Detect which cell encompasses the target text, then output its (x, y) center coordinate. 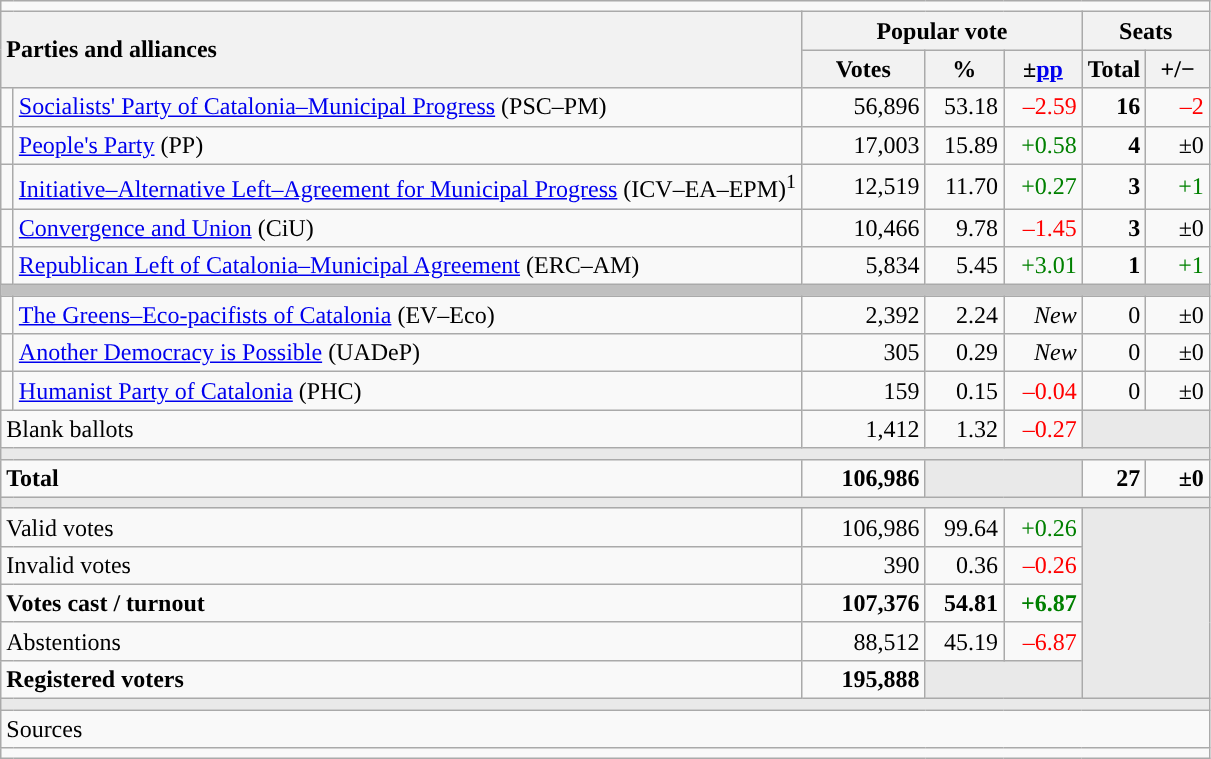
+0.58 (1044, 145)
17,003 (864, 145)
Votes (864, 69)
0.15 (964, 391)
Invalid votes (402, 565)
27 (1114, 478)
11.70 (964, 186)
12,519 (864, 186)
56,896 (864, 107)
Votes cast / turnout (402, 603)
99.64 (964, 527)
16 (1114, 107)
+3.01 (1044, 266)
54.81 (964, 603)
Humanist Party of Catalonia (PHC) (407, 391)
88,512 (864, 641)
Abstentions (402, 641)
Parties and alliances (402, 50)
5.45 (964, 266)
–1.45 (1044, 228)
1 (1114, 266)
1,412 (864, 429)
Valid votes (402, 527)
4 (1114, 145)
107,376 (864, 603)
10,466 (864, 228)
Convergence and Union (CiU) (407, 228)
+/− (1178, 69)
305 (864, 353)
195,888 (864, 679)
Popular vote (942, 31)
+0.26 (1044, 527)
–6.87 (1044, 641)
Socialists' Party of Catalonia–Municipal Progress (PSC–PM) (407, 107)
0.29 (964, 353)
45.19 (964, 641)
Blank ballots (402, 429)
People's Party (PP) (407, 145)
% (964, 69)
Initiative–Alternative Left–Agreement for Municipal Progress (ICV–EA–EPM)1 (407, 186)
Another Democracy is Possible (UADeP) (407, 353)
–2.59 (1044, 107)
Republican Left of Catalonia–Municipal Agreement (ERC–AM) (407, 266)
±pp (1044, 69)
Sources (606, 729)
+6.87 (1044, 603)
9.78 (964, 228)
15.89 (964, 145)
390 (864, 565)
5,834 (864, 266)
0.36 (964, 565)
53.18 (964, 107)
Registered voters (402, 679)
–2 (1178, 107)
2,392 (864, 315)
+0.27 (1044, 186)
Seats (1146, 31)
1.32 (964, 429)
2.24 (964, 315)
The Greens–Eco-pacifists of Catalonia (EV–Eco) (407, 315)
–0.27 (1044, 429)
159 (864, 391)
–0.04 (1044, 391)
–0.26 (1044, 565)
